From the cell containing the given text, extract its center point as (X, Y) coordinate. 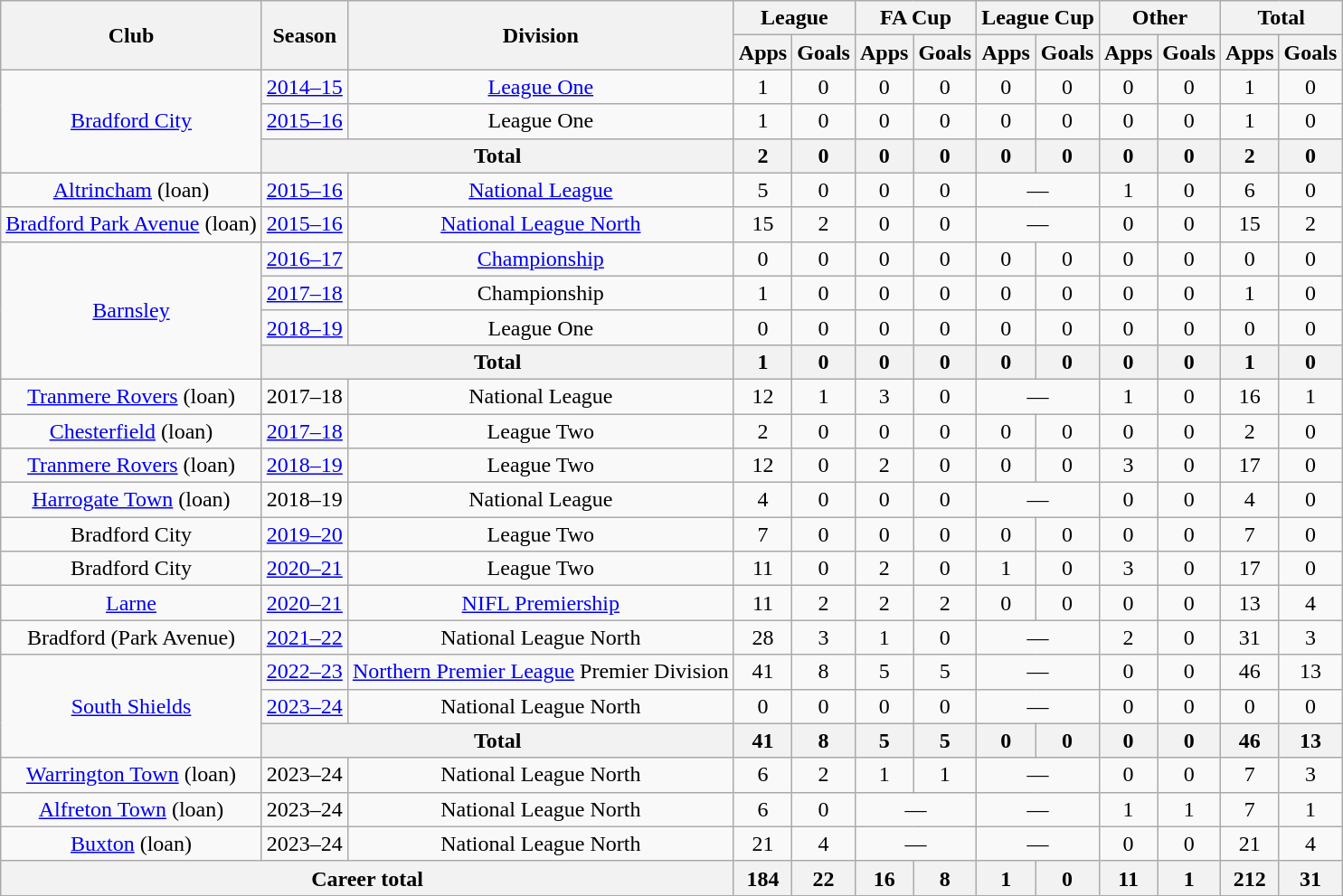
2022–23 (304, 672)
Division (541, 35)
Altrincham (loan) (132, 190)
Other (1159, 18)
Warrington Town (loan) (132, 775)
28 (762, 637)
South Shields (132, 706)
League (794, 18)
22 (824, 878)
Northern Premier League Premier Division (541, 672)
Career total (367, 878)
Club (132, 35)
Season (304, 35)
2021–22 (304, 637)
2019–20 (304, 534)
FA Cup (915, 18)
NIFL Premiership (541, 603)
Alfreton Town (loan) (132, 809)
Bradford Park Avenue (loan) (132, 224)
2016–17 (304, 259)
Buxton (loan) (132, 844)
212 (1250, 878)
Larne (132, 603)
League Cup (1038, 18)
Harrogate Town (loan) (132, 500)
Bradford (Park Avenue) (132, 637)
Barnsley (132, 310)
184 (762, 878)
Chesterfield (loan) (132, 431)
2014–15 (304, 87)
